Detect which cell encompasses the target text, then output its (x, y) center coordinate. 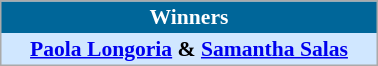
Winners (189, 17)
Paola Longoria & Samantha Salas (189, 49)
